Locate the cell with the specified text and output its (x, y) center coordinate. 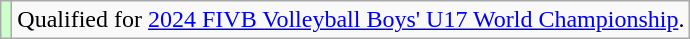
Qualified for 2024 FIVB Volleyball Boys' U17 World Championship. (351, 20)
